Locate the cell with the specified text and output its (X, Y) center coordinate. 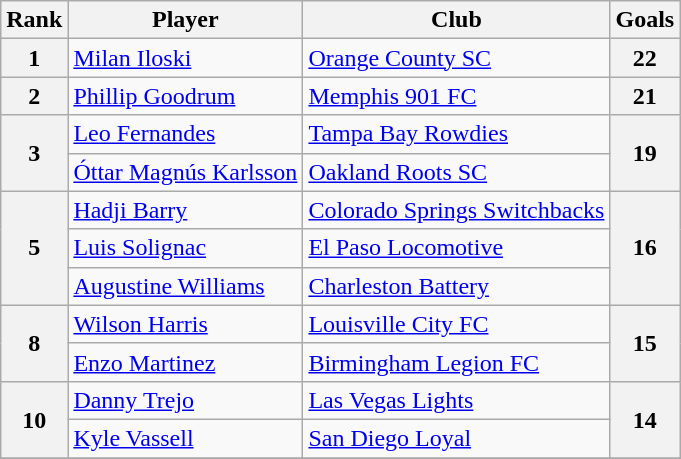
Luis Solignac (186, 248)
Las Vegas Lights (456, 400)
Orange County SC (456, 58)
Goals (645, 20)
Leo Fernandes (186, 134)
Tampa Bay Rowdies (456, 134)
Louisville City FC (456, 324)
Birmingham Legion FC (456, 362)
2 (34, 96)
Augustine Williams (186, 286)
Wilson Harris (186, 324)
10 (34, 419)
San Diego Loyal (456, 438)
Rank (34, 20)
Club (456, 20)
22 (645, 58)
Danny Trejo (186, 400)
Charleston Battery (456, 286)
Colorado Springs Switchbacks (456, 210)
Memphis 901 FC (456, 96)
Hadji Barry (186, 210)
21 (645, 96)
8 (34, 343)
Enzo Martinez (186, 362)
15 (645, 343)
Óttar Magnús Karlsson (186, 172)
16 (645, 248)
3 (34, 153)
El Paso Locomotive (456, 248)
5 (34, 248)
1 (34, 58)
19 (645, 153)
Oakland Roots SC (456, 172)
Player (186, 20)
Kyle Vassell (186, 438)
14 (645, 419)
Phillip Goodrum (186, 96)
Milan Iloski (186, 58)
